Return the (X, Y) coordinate for the center point of the cell that contains the specified text.  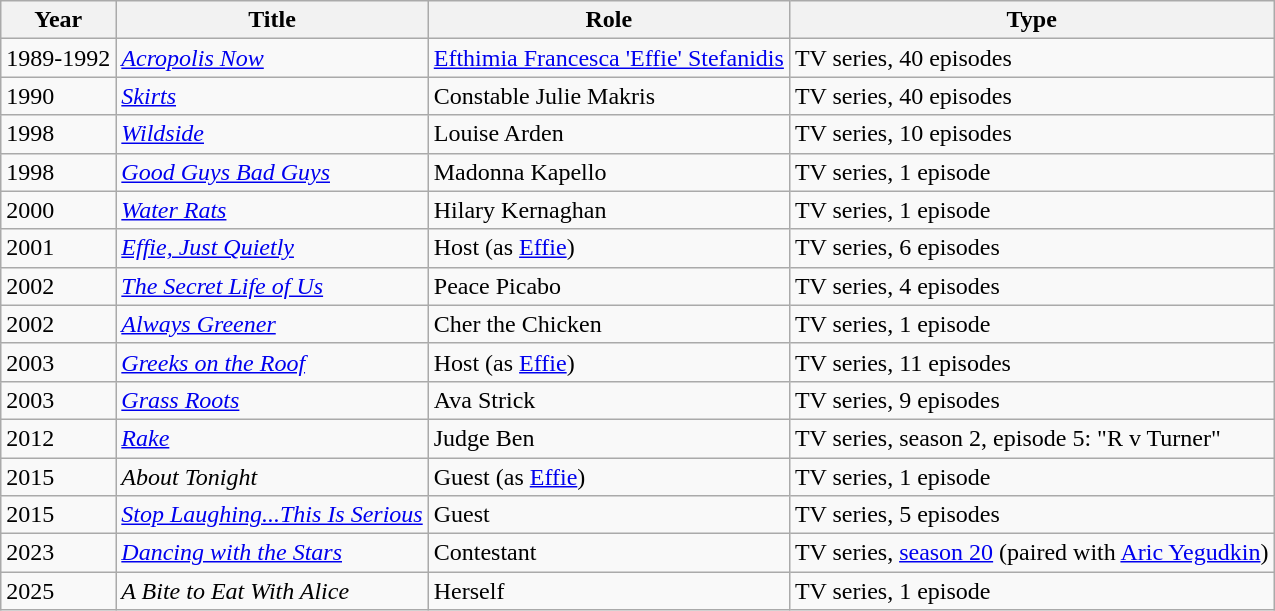
Guest (as Effie) (608, 477)
TV series, season 20 (paired with Aric Yegudkin) (1032, 553)
Acropolis Now (272, 58)
Herself (608, 591)
Dancing with the Stars (272, 553)
Type (1032, 20)
2025 (58, 591)
TV series, 9 episodes (1032, 400)
2023 (58, 553)
TV series, 6 episodes (1032, 248)
About Tonight (272, 477)
The Secret Life of Us (272, 286)
2001 (58, 248)
Hilary Kernaghan (608, 210)
1990 (58, 96)
Ava Strick (608, 400)
Peace Picabo (608, 286)
Efthimia Francesca 'Effie' Stefanidis (608, 58)
Title (272, 20)
Year (58, 20)
Guest (608, 515)
Water Rats (272, 210)
Madonna Kapello (608, 172)
Stop Laughing...This Is Serious (272, 515)
Wildside (272, 134)
TV series, 11 episodes (1032, 362)
TV series, season 2, episode 5: "R v Turner" (1032, 438)
A Bite to Eat With Alice (272, 591)
Judge Ben (608, 438)
Greeks on the Roof (272, 362)
Constable Julie Makris (608, 96)
Always Greener (272, 324)
Cher the Chicken (608, 324)
Role (608, 20)
Effie, Just Quietly (272, 248)
Grass Roots (272, 400)
Rake (272, 438)
2012 (58, 438)
Louise Arden (608, 134)
1989-1992 (58, 58)
2000 (58, 210)
TV series, 5 episodes (1032, 515)
TV series, 4 episodes (1032, 286)
Skirts (272, 96)
Good Guys Bad Guys (272, 172)
TV series, 10 episodes (1032, 134)
Contestant (608, 553)
